Return the (x, y) coordinate for the center point of the cell that contains the specified text.  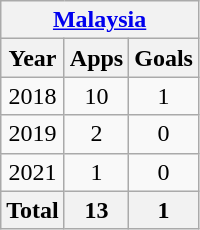
Apps (96, 58)
10 (96, 96)
2021 (33, 172)
13 (96, 210)
2 (96, 134)
Malaysia (100, 20)
2018 (33, 96)
Total (33, 210)
Goals (164, 58)
Year (33, 58)
2019 (33, 134)
